Search for the cell housing the specified text and yield its [x, y] center coordinate. 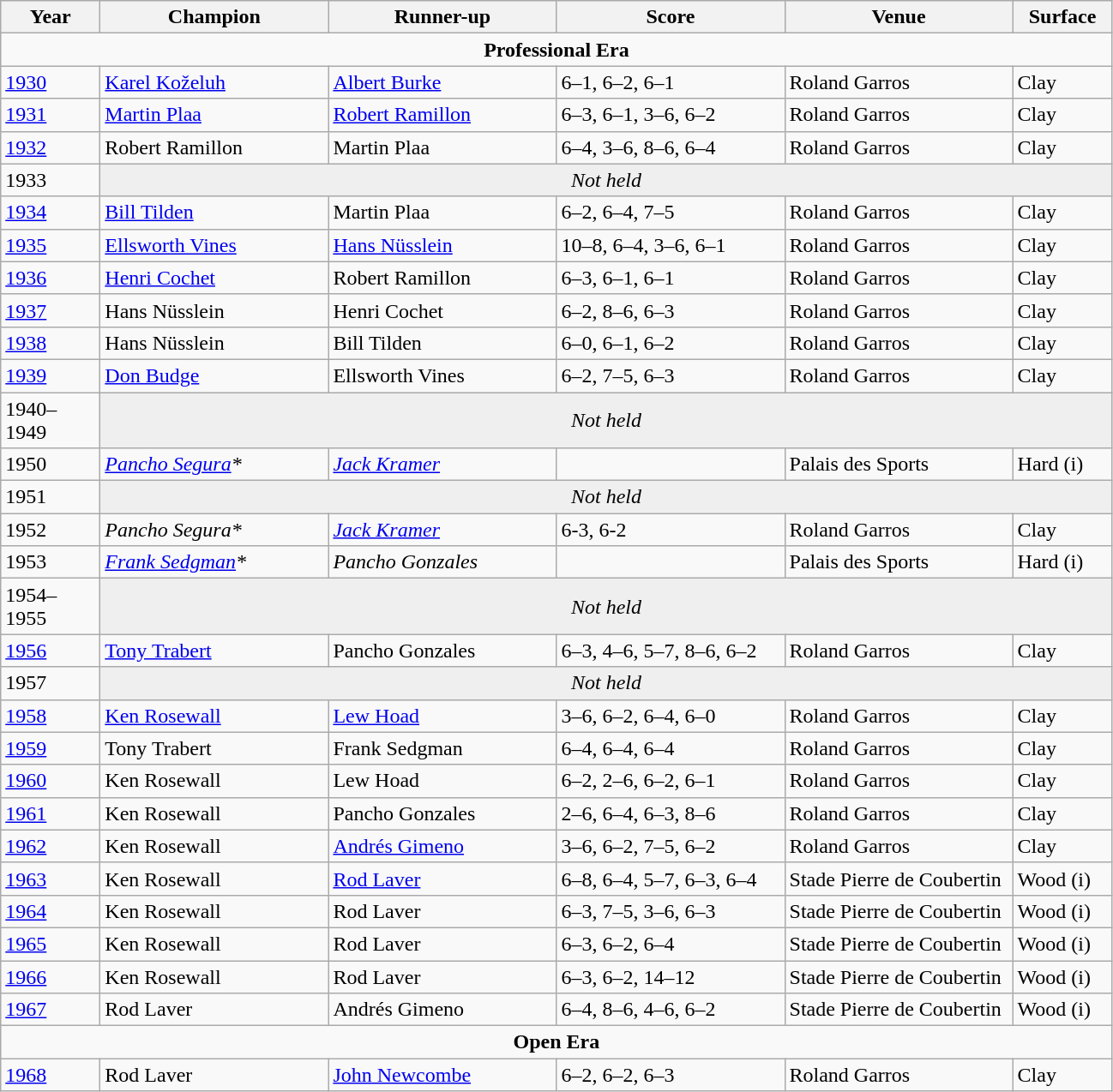
6–2, 2–6, 6–2, 6–1 [671, 781]
1938 [51, 343]
6–0, 6–1, 6–2 [671, 343]
1935 [51, 245]
1966 [51, 976]
Albert Burke [442, 82]
6–1, 6–2, 6–1 [671, 82]
1968 [51, 1075]
3–6, 6–2, 7–5, 6–2 [671, 846]
1957 [51, 683]
1939 [51, 375]
Surface [1062, 17]
1933 [51, 180]
1954–1955 [51, 607]
6–2, 6–2, 6–3 [671, 1075]
Don Budge [214, 375]
2–6, 6–4, 6–3, 8–6 [671, 813]
Runner-up [442, 17]
6–4, 6–4, 6–4 [671, 748]
1960 [51, 781]
Karel Koželuh [214, 82]
1959 [51, 748]
6–3, 6–2, 14–12 [671, 976]
1950 [51, 465]
Venue [899, 17]
6–2, 6–4, 7–5 [671, 213]
1951 [51, 497]
1934 [51, 213]
10–8, 6–4, 3–6, 6–1 [671, 245]
1936 [51, 278]
1964 [51, 911]
6-3, 6-2 [671, 530]
1962 [51, 846]
6–4, 8–6, 4–6, 6–2 [671, 1010]
1956 [51, 651]
6–2, 7–5, 6–3 [671, 375]
Score [671, 17]
3–6, 6–2, 6–4, 6–0 [671, 716]
Champion [214, 17]
6–8, 6–4, 5–7, 6–3, 6–4 [671, 879]
6–3, 7–5, 3–6, 6–3 [671, 911]
1953 [51, 562]
Frank Sedgman [442, 748]
1958 [51, 716]
1961 [51, 813]
6–3, 4–6, 5–7, 8–6, 6–2 [671, 651]
1932 [51, 147]
6–3, 6–1, 6–1 [671, 278]
6–4, 3–6, 8–6, 6–4 [671, 147]
Open Era [556, 1042]
1963 [51, 879]
6–3, 6–2, 6–4 [671, 944]
1967 [51, 1010]
1952 [51, 530]
Frank Sedgman* [214, 562]
6–3, 6–1, 3–6, 6–2 [671, 115]
1930 [51, 82]
1931 [51, 115]
John Newcombe [442, 1075]
1965 [51, 944]
6–2, 8–6, 6–3 [671, 310]
Professional Era [556, 50]
Year [51, 17]
1937 [51, 310]
1940–1949 [51, 420]
